Locate the cell with the specified text and output its (X, Y) center coordinate. 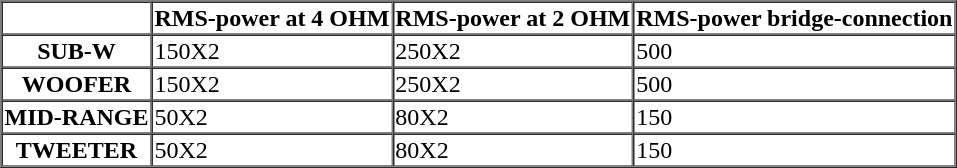
MID-RANGE (77, 116)
RMS-power at 2 OHM (512, 18)
RMS-power at 4 OHM (272, 18)
WOOFER (77, 84)
TWEETER (77, 150)
SUB-W (77, 50)
RMS-power bridge-connection (794, 18)
